Output the (X, Y) coordinate of the center of the cell containing the given text.  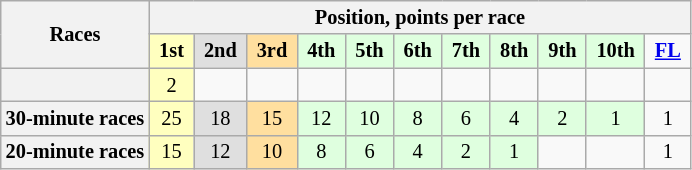
Position, points per race (420, 17)
30-minute races (75, 118)
FL (668, 51)
9th (562, 51)
3rd (272, 51)
Races (75, 34)
20-minute races (75, 152)
4th (321, 51)
10th (615, 51)
7th (466, 51)
2nd (220, 51)
5th (369, 51)
25 (172, 118)
18 (220, 118)
8th (514, 51)
6th (418, 51)
1st (172, 51)
